Capture the cell that displays the provided text and extract its (X, Y) central coordinate. 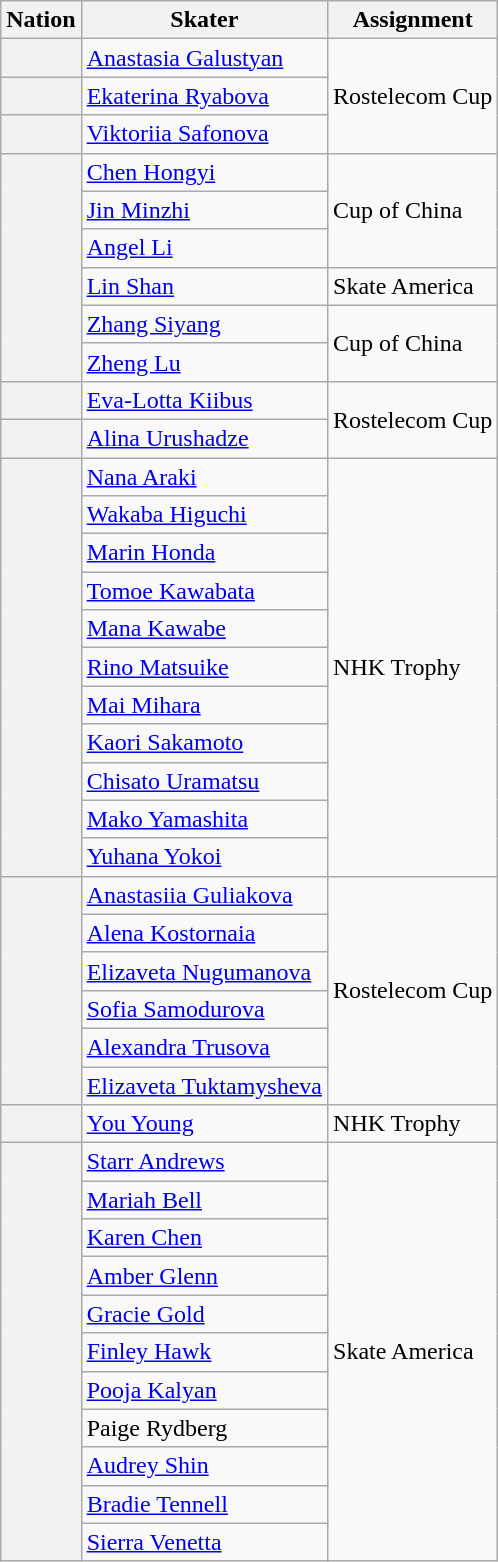
Ekaterina Ryabova (204, 96)
Sierra Venetta (204, 1542)
Wakaba Higuchi (204, 515)
Chen Hongyi (204, 172)
Sofia Samodurova (204, 1009)
Jin Minzhi (204, 210)
Audrey Shin (204, 1466)
Mana Kawabe (204, 629)
Zhang Siyang (204, 324)
Amber Glenn (204, 1276)
Finley Hawk (204, 1352)
Zheng Lu (204, 362)
Marin Honda (204, 553)
Starr Andrews (204, 1162)
Angel Li (204, 248)
Mako Yamashita (204, 819)
Kaori Sakamoto (204, 743)
Nation (41, 20)
Bradie Tennell (204, 1504)
Alina Urushadze (204, 438)
Karen Chen (204, 1238)
Skater (204, 20)
Rino Matsuike (204, 667)
Mariah Bell (204, 1200)
Alena Kostornaia (204, 933)
Alexandra Trusova (204, 1047)
Assignment (413, 20)
Tomoe Kawabata (204, 591)
Paige Rydberg (204, 1428)
Viktoriia Safonova (204, 134)
Mai Mihara (204, 705)
Anastasiia Guliakova (204, 895)
Nana Araki (204, 477)
Lin Shan (204, 286)
Gracie Gold (204, 1314)
Elizaveta Nugumanova (204, 971)
Pooja Kalyan (204, 1390)
Eva-Lotta Kiibus (204, 400)
Anastasia Galustyan (204, 58)
Chisato Uramatsu (204, 781)
Yuhana Yokoi (204, 857)
Elizaveta Tuktamysheva (204, 1085)
You Young (204, 1124)
